Capture the cell that displays the provided text and extract its (x, y) central coordinate. 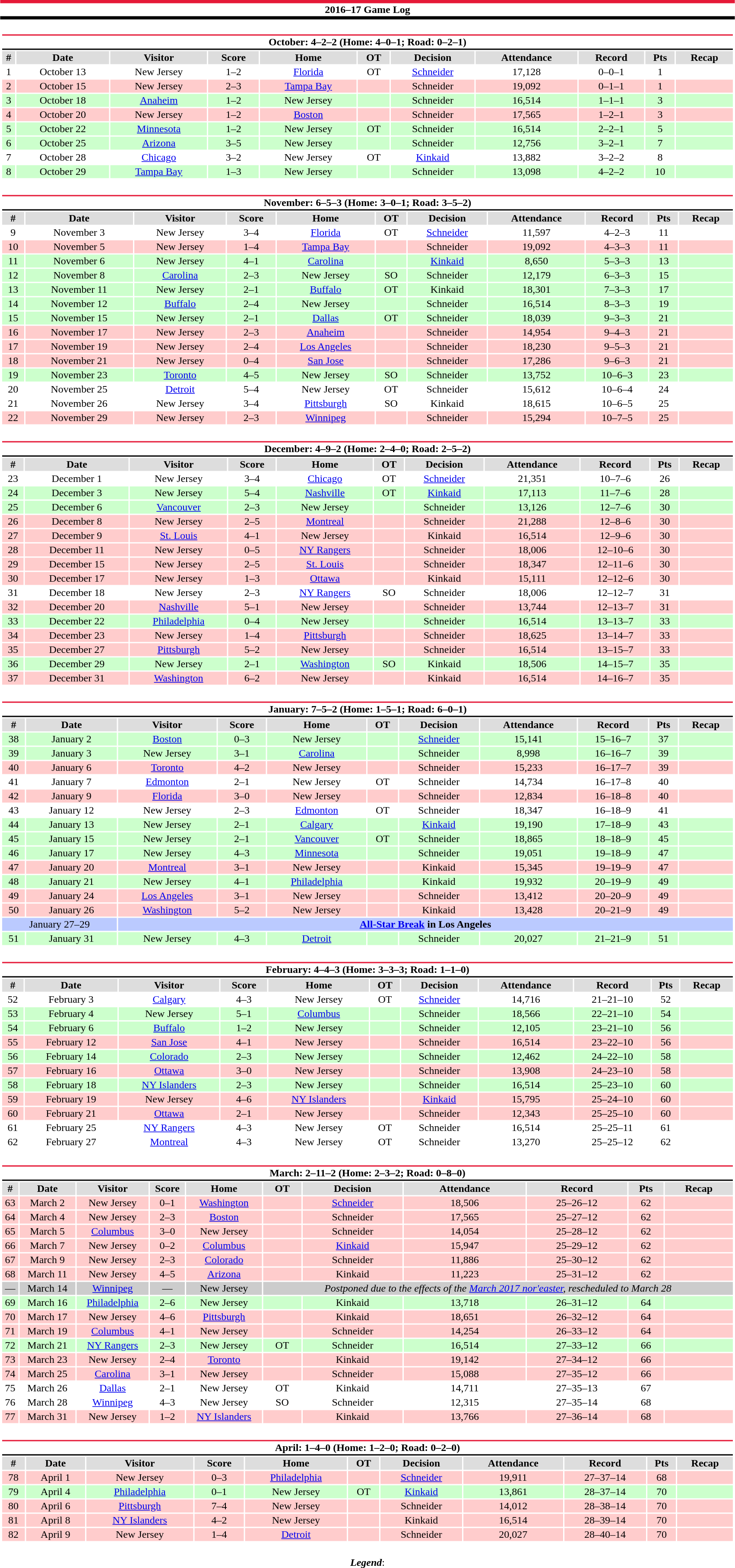
December 1 (77, 479)
December 11 (77, 550)
11,223 (465, 1274)
3–2 (233, 158)
20–20–9 (613, 896)
December: 4–9–2 (Home: 2–4–0; Road: 2–5–2) (367, 449)
December 6 (77, 507)
71 (10, 1331)
26–32–12 (577, 1317)
January 15 (72, 839)
March 5 (48, 1231)
December 27 (77, 650)
15,233 (528, 767)
12,462 (526, 1057)
10–7–5 (617, 418)
13,766 (465, 1417)
25–30–12 (577, 1260)
27–34–12 (577, 1360)
14,716 (526, 1000)
12,756 (527, 143)
8,998 (528, 754)
12,105 (526, 1028)
April 1 (55, 1477)
26–31–12 (577, 1303)
27–33–12 (577, 1345)
18,039 (536, 318)
59 (13, 1099)
12,315 (465, 1402)
0–0–1 (611, 72)
12 (13, 275)
March 17 (48, 1317)
2–2–1 (611, 129)
15,141 (528, 739)
18,566 (526, 1014)
26–33–12 (577, 1331)
19,190 (528, 824)
6–3–3 (617, 275)
14 (13, 304)
73 (10, 1360)
82 (13, 1534)
12–13–7 (615, 607)
March 4 (48, 1217)
15,612 (536, 389)
24–23–10 (612, 1071)
21,351 (532, 479)
32 (13, 607)
72 (10, 1345)
12,179 (536, 275)
12–7–6 (615, 507)
7–3–3 (617, 290)
March 25 (48, 1374)
25–25–12 (612, 1142)
25–26–12 (577, 1203)
March 14 (48, 1288)
11,597 (536, 233)
11,886 (465, 1260)
9–6–3 (617, 361)
December 18 (77, 593)
19,142 (465, 1360)
27–35–14 (577, 1402)
13,861 (513, 1492)
18–18–9 (613, 839)
January 13 (72, 824)
October 15 (63, 86)
13,744 (532, 607)
69 (10, 1303)
38 (14, 739)
50 (14, 910)
March 7 (48, 1246)
March 2 (48, 1203)
March 11 (48, 1274)
March 31 (48, 1417)
November 29 (79, 418)
29 (13, 564)
57 (13, 1071)
25–28–12 (577, 1231)
October 20 (63, 114)
28–40–14 (605, 1534)
53 (13, 1014)
January 17 (72, 853)
February 27 (71, 1142)
December 20 (77, 607)
November 17 (79, 332)
March: 2–11–2 (Home: 2–3–2; Road: 0–8–0) (367, 1173)
16 (13, 332)
November 21 (79, 361)
13,718 (465, 1303)
January 2 (72, 739)
December 23 (77, 635)
16–18–8 (613, 796)
10–6–5 (617, 404)
4–2–3 (617, 233)
25–25–11 (612, 1128)
55 (13, 1042)
November: 6–5–3 (Home: 3–0–1; Road: 3–5–2) (367, 203)
25–24–10 (612, 1099)
February: 4–4–3 (Home: 3–3–3; Road: 1–1–0) (367, 970)
January 7 (72, 782)
December 8 (77, 521)
17,128 (527, 72)
27 (13, 536)
2 (9, 86)
17,286 (536, 361)
18,230 (536, 347)
20 (13, 389)
November 26 (79, 404)
36 (13, 664)
17–18–9 (613, 824)
12–12–7 (615, 593)
January 12 (72, 811)
19,932 (528, 881)
27–37–14 (605, 1477)
13,126 (532, 507)
24–22–10 (612, 1057)
34 (13, 635)
October: 4–2–2 (Home: 4–0–1; Road: 0–2–1) (367, 42)
16–17–7 (613, 767)
17,113 (532, 493)
October 29 (63, 171)
3–5 (233, 143)
10–6–3 (617, 375)
February 6 (71, 1028)
25–31–12 (577, 1274)
All-Star Break in Los Angeles (425, 925)
19–18–9 (613, 853)
14–16–7 (615, 678)
January 21 (72, 881)
13,412 (528, 896)
January 20 (72, 868)
14,054 (465, 1231)
5–3–3 (617, 261)
13,428 (528, 910)
27–35–13 (577, 1388)
February 25 (71, 1128)
December 15 (77, 564)
April 4 (55, 1492)
25–23–10 (612, 1085)
February 3 (71, 1000)
January 27–29 (60, 925)
18,301 (536, 290)
27–36–14 (577, 1417)
January 24 (72, 896)
10–6–4 (617, 389)
14,711 (465, 1388)
20–21–9 (613, 910)
4–2–2 (611, 171)
25–27–12 (577, 1217)
28–38–14 (605, 1506)
13–15–7 (615, 650)
December 31 (77, 678)
19–19–9 (613, 868)
42 (14, 796)
October 28 (63, 158)
February 4 (71, 1014)
2–6 (168, 1303)
November 3 (79, 233)
December 29 (77, 664)
February 18 (71, 1085)
22–21–10 (612, 1014)
7–4 (219, 1506)
14–15–7 (615, 664)
19,911 (513, 1477)
March 28 (48, 1402)
28–37–14 (605, 1492)
15,088 (465, 1374)
March 23 (48, 1360)
19,051 (528, 853)
January 3 (72, 754)
Postponed due to the effects of the March 2017 nor'easter, rescheduled to March 28 (497, 1288)
16–17–8 (613, 782)
April 6 (55, 1506)
4–3–3 (617, 247)
15,111 (532, 578)
13–14–7 (615, 635)
February 14 (71, 1057)
November 5 (79, 247)
12–10–6 (615, 550)
78 (13, 1477)
12,343 (526, 1114)
12,834 (528, 796)
14,954 (536, 332)
October 22 (63, 129)
2016–17 Game Log (367, 10)
18 (13, 361)
0–2 (168, 1246)
23–22–10 (612, 1042)
14,012 (513, 1506)
October 25 (63, 143)
6–2 (252, 678)
January 26 (72, 910)
15,795 (526, 1099)
8–3–3 (617, 304)
November 23 (79, 375)
1–2–1 (611, 114)
November 11 (79, 290)
January 9 (72, 796)
18,651 (465, 1317)
0–5 (252, 550)
12–9–6 (615, 536)
January: 7–5–2 (Home: 1–5–1; Road: 6–0–1) (367, 709)
44 (14, 824)
13–13–7 (615, 621)
9 (13, 233)
March 16 (48, 1303)
15,345 (528, 868)
9–5–3 (617, 347)
13,882 (527, 158)
December 3 (77, 493)
63 (10, 1203)
December 9 (77, 536)
November 15 (79, 318)
8,650 (536, 261)
23–21–10 (612, 1028)
16–18–9 (613, 811)
12–8–6 (615, 521)
74 (10, 1374)
18,625 (532, 635)
November 12 (79, 304)
February 16 (71, 1071)
April 8 (55, 1520)
13,908 (526, 1071)
15,947 (465, 1246)
February 21 (71, 1114)
April 9 (55, 1534)
79 (13, 1492)
October 13 (63, 72)
16–16–7 (613, 754)
81 (13, 1520)
80 (13, 1506)
13,752 (536, 375)
0–1–1 (611, 86)
March 26 (48, 1388)
November 19 (79, 347)
12–11–6 (615, 564)
15,294 (536, 418)
January 31 (72, 938)
11–7–6 (615, 493)
21–21–10 (612, 1000)
12–12–6 (615, 578)
December 17 (77, 578)
March 21 (48, 1345)
10–7–6 (615, 479)
March 19 (48, 1331)
November 6 (79, 261)
February 12 (71, 1042)
18,865 (528, 839)
21,288 (532, 521)
76 (10, 1402)
November 25 (79, 389)
October 18 (63, 101)
46 (14, 853)
February 19 (71, 1099)
November 8 (79, 275)
13,270 (526, 1142)
25–25–10 (612, 1114)
December 22 (77, 621)
January 6 (72, 767)
21–21–9 (613, 938)
14,254 (465, 1331)
48 (14, 881)
4 (9, 114)
75 (10, 1388)
3–2–1 (611, 143)
15–16–7 (613, 739)
3–2–2 (611, 158)
6 (9, 143)
9–3–3 (617, 318)
65 (10, 1231)
9–4–3 (617, 332)
27–35–12 (577, 1374)
April: 1–4–0 (Home: 1–2–0; Road: 0–2–0) (367, 1448)
77 (10, 1417)
14,734 (528, 782)
March 9 (48, 1260)
28–39–14 (605, 1520)
20–19–9 (613, 881)
18,615 (536, 404)
22 (13, 418)
13,098 (527, 171)
1–1–1 (611, 101)
25–29–12 (577, 1246)
